Output the (x, y) coordinate of the center of the cell containing the given text.  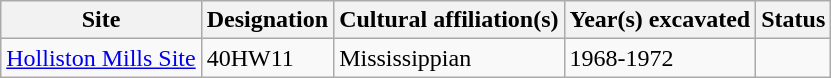
Year(s) excavated (660, 20)
Holliston Mills Site (101, 58)
Designation (267, 20)
Status (794, 20)
Mississippian (449, 58)
40HW11 (267, 58)
1968-1972 (660, 58)
Site (101, 20)
Cultural affiliation(s) (449, 20)
